Extract the (X, Y) coordinate from the center of the cell holding the provided text.  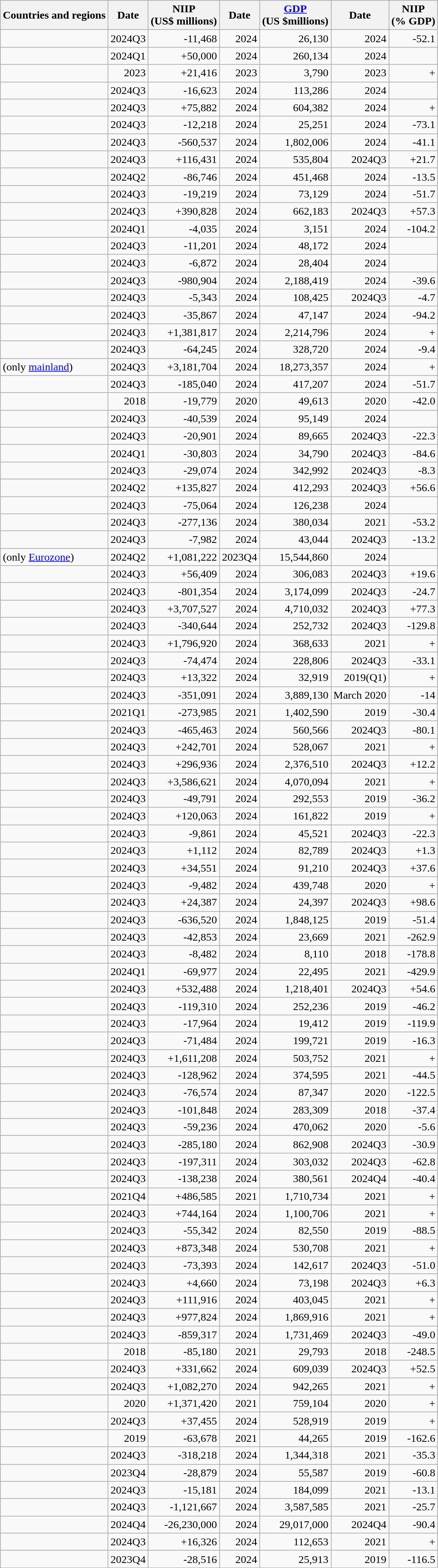
142,617 (295, 1265)
+744,164 (183, 1213)
-248.5 (413, 1352)
-24.7 (413, 592)
-20,901 (183, 436)
-9,482 (183, 885)
47,147 (295, 315)
1,802,006 (295, 142)
-41.1 (413, 142)
28,404 (295, 263)
+6.3 (413, 1282)
-285,180 (183, 1144)
-122.5 (413, 1093)
-11,468 (183, 39)
-119.9 (413, 1023)
-76,574 (183, 1093)
535,804 (295, 159)
-40.4 (413, 1179)
49,613 (295, 401)
+98.6 (413, 902)
+977,824 (183, 1317)
-39.6 (413, 281)
-101,848 (183, 1110)
+56.6 (413, 488)
328,720 (295, 350)
-351,091 (183, 695)
-37.4 (413, 1110)
-35,867 (183, 315)
-44.5 (413, 1075)
-26,230,000 (183, 1524)
15,544,860 (295, 557)
1,218,401 (295, 989)
1,100,706 (295, 1213)
-64,245 (183, 350)
-49.0 (413, 1334)
73,129 (295, 194)
+21,416 (183, 73)
89,665 (295, 436)
184,099 (295, 1490)
95,149 (295, 419)
-71,484 (183, 1040)
530,708 (295, 1248)
-13.2 (413, 540)
604,382 (295, 108)
-42.0 (413, 401)
+1.3 (413, 851)
+120,063 (183, 816)
2,376,510 (295, 764)
-73,393 (183, 1265)
-40,539 (183, 419)
-19,779 (183, 401)
-4.7 (413, 298)
942,265 (295, 1386)
-42,853 (183, 937)
-30.4 (413, 712)
-429.9 (413, 971)
+242,701 (183, 747)
+12.2 (413, 764)
+1,081,222 (183, 557)
-5,343 (183, 298)
22,495 (295, 971)
+54.6 (413, 989)
+16,326 (183, 1542)
108,425 (295, 298)
-11,201 (183, 246)
306,083 (295, 574)
+1,611,208 (183, 1058)
4,070,094 (295, 781)
113,286 (295, 90)
3,587,585 (295, 1507)
4,710,032 (295, 609)
470,062 (295, 1127)
-62.8 (413, 1162)
126,238 (295, 505)
-49,791 (183, 799)
-13.5 (413, 177)
1,869,916 (295, 1317)
-273,985 (183, 712)
NIIP(US$ millions) (183, 15)
112,653 (295, 1542)
-90.4 (413, 1524)
55,587 (295, 1473)
+1,082,270 (183, 1386)
-16,623 (183, 90)
-73.1 (413, 125)
-980,904 (183, 281)
303,032 (295, 1162)
292,553 (295, 799)
1,710,734 (295, 1196)
+21.7 (413, 159)
-75,064 (183, 505)
+37.6 (413, 868)
-53.2 (413, 523)
82,550 (295, 1231)
161,822 (295, 816)
-36.2 (413, 799)
-30,803 (183, 453)
-13.1 (413, 1490)
+52.5 (413, 1369)
+37,455 (183, 1421)
+3,181,704 (183, 367)
228,806 (295, 661)
+1,371,420 (183, 1404)
-60.8 (413, 1473)
+56,409 (183, 574)
439,748 (295, 885)
-28,516 (183, 1559)
19,412 (295, 1023)
3,174,099 (295, 592)
-197,311 (183, 1162)
(only mainland) (54, 367)
-30.9 (413, 1144)
+111,916 (183, 1300)
1,731,469 (295, 1334)
+486,585 (183, 1196)
+135,827 (183, 488)
-15,181 (183, 1490)
+116,431 (183, 159)
+4,660 (183, 1282)
-55,342 (183, 1231)
-88.5 (413, 1231)
-59,236 (183, 1127)
3,151 (295, 228)
-16.3 (413, 1040)
+3,586,621 (183, 781)
-128,962 (183, 1075)
+1,381,817 (183, 332)
-465,463 (183, 730)
+1,112 (183, 851)
-138,238 (183, 1179)
+19.6 (413, 574)
-185,040 (183, 384)
34,790 (295, 453)
-262.9 (413, 937)
-14 (413, 695)
-9,861 (183, 833)
32,919 (295, 678)
-52.1 (413, 39)
-9.4 (413, 350)
-84.6 (413, 453)
+390,828 (183, 211)
-6,872 (183, 263)
-129.8 (413, 626)
-12,218 (183, 125)
-859,317 (183, 1334)
-85,180 (183, 1352)
-17,964 (183, 1023)
-86,746 (183, 177)
-29,074 (183, 470)
91,210 (295, 868)
+50,000 (183, 56)
-28,879 (183, 1473)
-119,310 (183, 1006)
48,172 (295, 246)
-5.6 (413, 1127)
73,198 (295, 1282)
18,273,357 (295, 367)
417,207 (295, 384)
+873,348 (183, 1248)
412,293 (295, 488)
-8.3 (413, 470)
-162.6 (413, 1438)
2019(Q1) (360, 678)
2021Q4 (128, 1196)
2021Q1 (128, 712)
Countries and regions (54, 15)
+296,936 (183, 764)
-80.1 (413, 730)
283,309 (295, 1110)
-35.3 (413, 1455)
2,188,419 (295, 281)
3,889,130 (295, 695)
-63,678 (183, 1438)
342,992 (295, 470)
-340,644 (183, 626)
2,214,796 (295, 332)
862,908 (295, 1144)
-33.1 (413, 661)
+532,488 (183, 989)
3,790 (295, 73)
528,067 (295, 747)
+3,707,527 (183, 609)
23,669 (295, 937)
+77.3 (413, 609)
+24,387 (183, 902)
-178.8 (413, 954)
-116.5 (413, 1559)
(only Eurozone) (54, 557)
252,236 (295, 1006)
-19,219 (183, 194)
-1,121,667 (183, 1507)
8,110 (295, 954)
1,848,125 (295, 920)
44,265 (295, 1438)
26,130 (295, 39)
1,344,318 (295, 1455)
-318,218 (183, 1455)
-69,977 (183, 971)
29,793 (295, 1352)
380,561 (295, 1179)
+34,551 (183, 868)
-51.0 (413, 1265)
+57.3 (413, 211)
503,752 (295, 1058)
43,044 (295, 540)
-46.2 (413, 1006)
528,919 (295, 1421)
87,347 (295, 1093)
-25.7 (413, 1507)
25,251 (295, 125)
609,039 (295, 1369)
-560,537 (183, 142)
29,017,000 (295, 1524)
+1,796,920 (183, 643)
662,183 (295, 211)
+75,882 (183, 108)
-801,354 (183, 592)
82,789 (295, 851)
+13,322 (183, 678)
1,402,590 (295, 712)
-74,474 (183, 661)
-94.2 (413, 315)
560,566 (295, 730)
260,134 (295, 56)
GDP(US $millions) (295, 15)
-104.2 (413, 228)
24,397 (295, 902)
374,595 (295, 1075)
March 2020 (360, 695)
-7,982 (183, 540)
451,468 (295, 177)
-277,136 (183, 523)
403,045 (295, 1300)
25,913 (295, 1559)
NIIP(% GDP) (413, 15)
380,034 (295, 523)
45,521 (295, 833)
759,104 (295, 1404)
+331,662 (183, 1369)
199,721 (295, 1040)
-51.4 (413, 920)
-4,035 (183, 228)
252,732 (295, 626)
368,633 (295, 643)
-636,520 (183, 920)
-8,482 (183, 954)
